Provide the (x, y) coordinate of the cell's center where the given text is located.  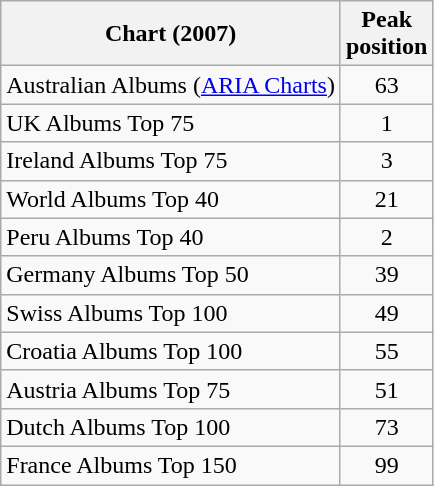
63 (386, 85)
39 (386, 275)
Australian Albums (ARIA Charts) (171, 85)
73 (386, 427)
Croatia Albums Top 100 (171, 351)
Peakposition (386, 34)
1 (386, 123)
World Albums Top 40 (171, 199)
Austria Albums Top 75 (171, 389)
55 (386, 351)
Ireland Albums Top 75 (171, 161)
Germany Albums Top 50 (171, 275)
Swiss Albums Top 100 (171, 313)
99 (386, 465)
2 (386, 237)
France Albums Top 150 (171, 465)
Peru Albums Top 40 (171, 237)
21 (386, 199)
3 (386, 161)
UK Albums Top 75 (171, 123)
Dutch Albums Top 100 (171, 427)
49 (386, 313)
51 (386, 389)
Chart (2007) (171, 34)
